For the text-containing cell, return its midpoint in (X, Y) coordinate format. 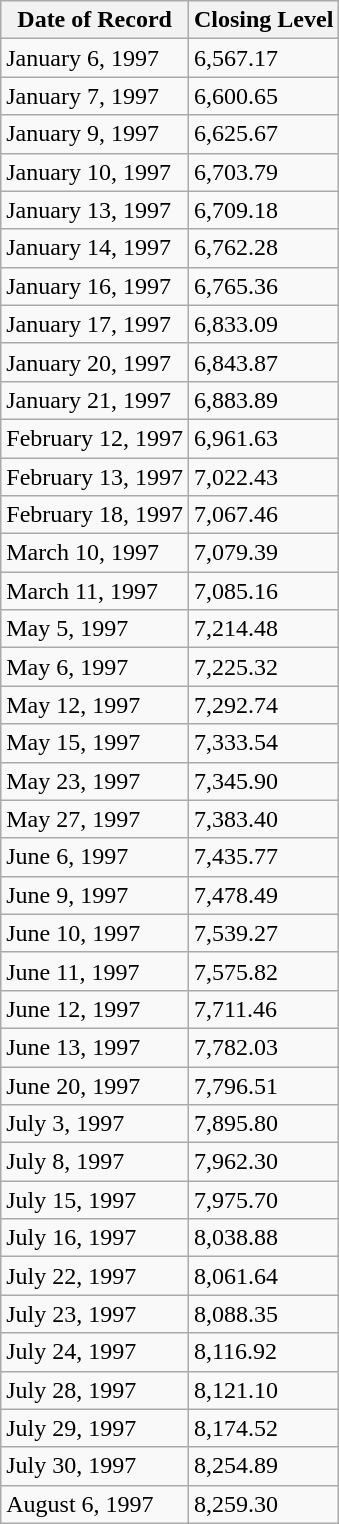
7,079.39 (263, 553)
January 16, 1997 (95, 286)
7,962.30 (263, 1162)
6,703.79 (263, 172)
6,833.09 (263, 324)
7,796.51 (263, 1085)
6,765.36 (263, 286)
7,333.54 (263, 743)
7,435.77 (263, 857)
July 8, 1997 (95, 1162)
January 17, 1997 (95, 324)
Date of Record (95, 20)
August 6, 1997 (95, 1504)
May 15, 1997 (95, 743)
May 12, 1997 (95, 705)
6,625.67 (263, 134)
8,254.89 (263, 1466)
January 14, 1997 (95, 248)
June 13, 1997 (95, 1047)
February 12, 1997 (95, 438)
7,895.80 (263, 1124)
July 3, 1997 (95, 1124)
January 9, 1997 (95, 134)
6,843.87 (263, 362)
7,085.16 (263, 591)
7,782.03 (263, 1047)
June 20, 1997 (95, 1085)
May 23, 1997 (95, 781)
June 9, 1997 (95, 895)
June 12, 1997 (95, 1009)
February 18, 1997 (95, 515)
July 30, 1997 (95, 1466)
July 22, 1997 (95, 1276)
June 11, 1997 (95, 971)
January 6, 1997 (95, 58)
6,883.89 (263, 400)
7,975.70 (263, 1200)
6,762.28 (263, 248)
January 20, 1997 (95, 362)
July 28, 1997 (95, 1390)
7,022.43 (263, 477)
January 10, 1997 (95, 172)
January 7, 1997 (95, 96)
8,259.30 (263, 1504)
June 6, 1997 (95, 857)
7,539.27 (263, 933)
June 10, 1997 (95, 933)
7,575.82 (263, 971)
6,600.65 (263, 96)
6,961.63 (263, 438)
7,214.48 (263, 629)
8,174.52 (263, 1428)
July 23, 1997 (95, 1314)
7,067.46 (263, 515)
July 15, 1997 (95, 1200)
6,709.18 (263, 210)
July 29, 1997 (95, 1428)
7,292.74 (263, 705)
8,088.35 (263, 1314)
July 16, 1997 (95, 1238)
February 13, 1997 (95, 477)
8,061.64 (263, 1276)
May 27, 1997 (95, 819)
March 10, 1997 (95, 553)
Closing Level (263, 20)
March 11, 1997 (95, 591)
July 24, 1997 (95, 1352)
8,121.10 (263, 1390)
7,383.40 (263, 819)
May 5, 1997 (95, 629)
7,225.32 (263, 667)
7,345.90 (263, 781)
6,567.17 (263, 58)
May 6, 1997 (95, 667)
7,478.49 (263, 895)
January 13, 1997 (95, 210)
8,116.92 (263, 1352)
January 21, 1997 (95, 400)
7,711.46 (263, 1009)
8,038.88 (263, 1238)
